Determine the [X, Y] coordinate at the center of the cell enclosing the given text.  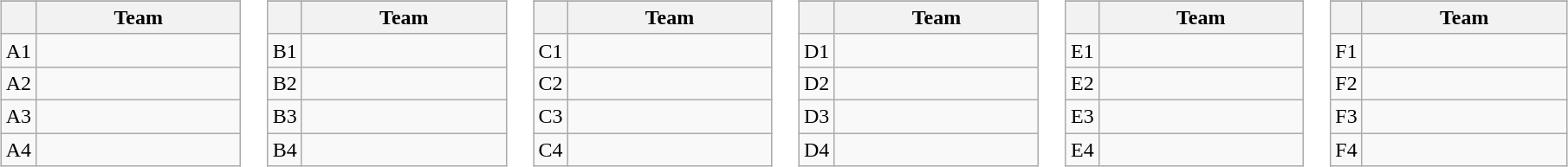
C1 [551, 50]
A1 [18, 50]
E1 [1082, 50]
E3 [1082, 116]
E4 [1082, 150]
D2 [816, 83]
F2 [1346, 83]
D1 [816, 50]
E2 [1082, 83]
B2 [284, 83]
B1 [284, 50]
A2 [18, 83]
F4 [1346, 150]
B3 [284, 116]
C4 [551, 150]
D3 [816, 116]
B4 [284, 150]
F1 [1346, 50]
A4 [18, 150]
C3 [551, 116]
C2 [551, 83]
A3 [18, 116]
D4 [816, 150]
F3 [1346, 116]
